Return (X, Y) of the center of cell containing provided text 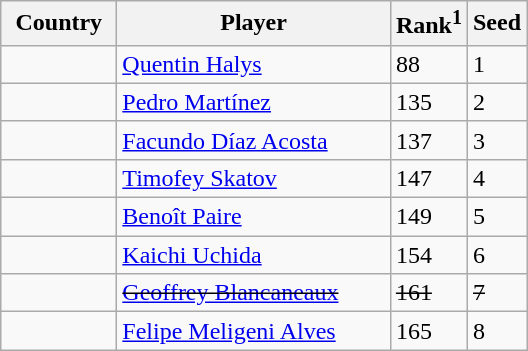
1 (496, 64)
Facundo Díaz Acosta (254, 140)
2 (496, 102)
165 (428, 331)
7 (496, 293)
88 (428, 64)
6 (496, 255)
Geoffrey Blancaneaux (254, 293)
161 (428, 293)
Quentin Halys (254, 64)
Kaichi Uchida (254, 255)
Timofey Skatov (254, 178)
Benoît Paire (254, 217)
154 (428, 255)
Felipe Meligeni Alves (254, 331)
135 (428, 102)
4 (496, 178)
5 (496, 217)
147 (428, 178)
Rank1 (428, 24)
Seed (496, 24)
8 (496, 331)
3 (496, 140)
Country (59, 24)
149 (428, 217)
Pedro Martínez (254, 102)
137 (428, 140)
Player (254, 24)
